Extract the (x, y) coordinate from the center of the cell holding the provided text.  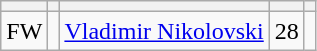
FW (24, 31)
28 (286, 31)
Vladimir Nikolovski (164, 31)
